Find where the given text appears and provide that cell's center as (X, Y) coordinate. 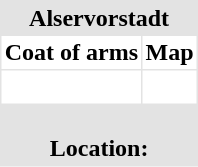
Alservorstadt (100, 18)
Map (169, 52)
Coat of arms (72, 52)
Location: (100, 135)
